Detect which cell encompasses the target text, then output its [x, y] center coordinate. 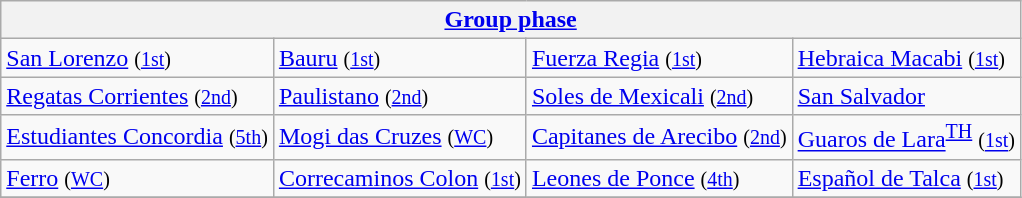
Group phase [511, 20]
Guaros de LaraTH (1st) [906, 138]
Español de Talca (1st) [906, 178]
Correcaminos Colon (1st) [400, 178]
Bauru (1st) [400, 58]
Hebraica Macabi (1st) [906, 58]
Capitanes de Arecibo (2nd) [659, 138]
Paulistano (2nd) [400, 96]
San Lorenzo (1st) [138, 58]
Fuerza Regia (1st) [659, 58]
Soles de Mexicali (2nd) [659, 96]
Regatas Corrientes (2nd) [138, 96]
San Salvador [906, 96]
Ferro (WC) [138, 178]
Mogi das Cruzes (WC) [400, 138]
Estudiantes Concordia (5th) [138, 138]
Leones de Ponce (4th) [659, 178]
